Identify which cell holds the provided text, then report its (x, y) central coordinate. 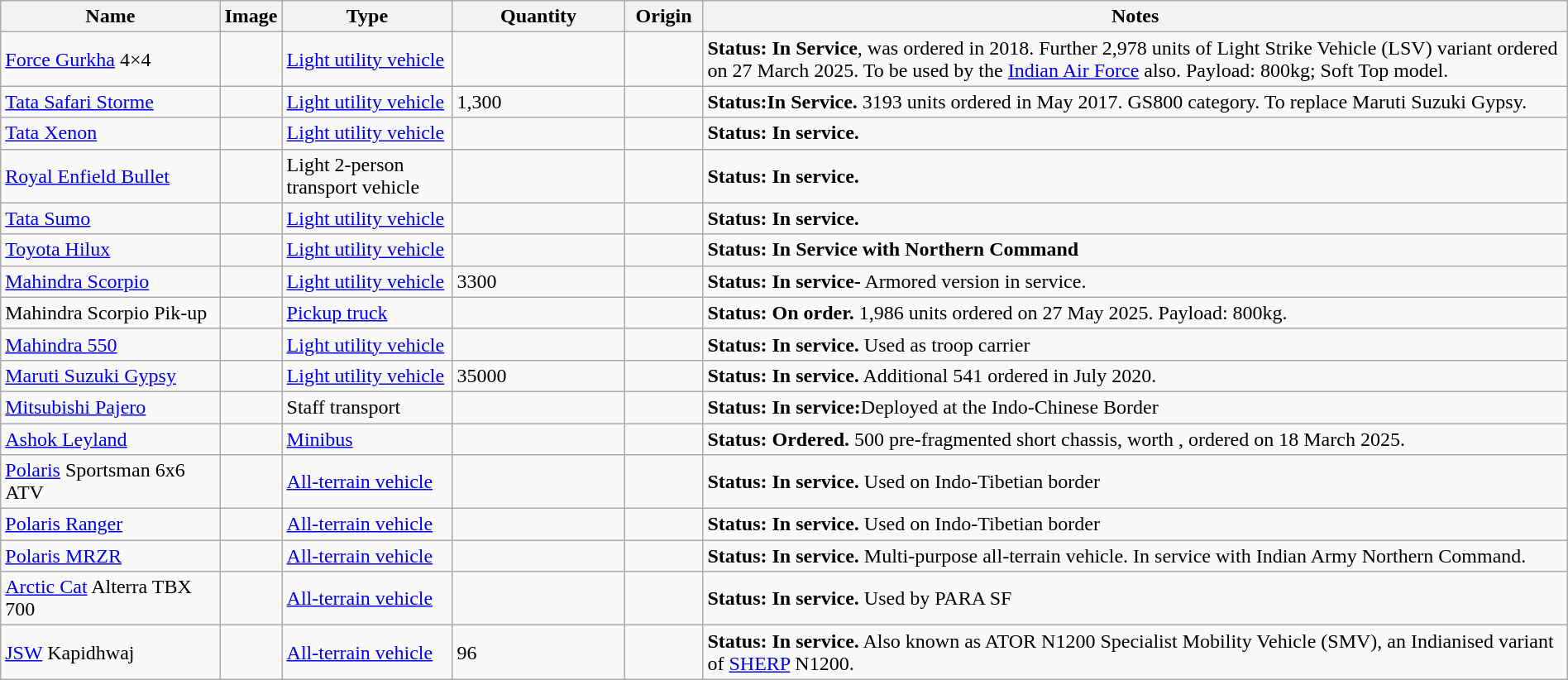
Status:In Service. 3193 units ordered in May 2017. GS800 category. To replace Maruti Suzuki Gypsy. (1135, 102)
Toyota Hilux (111, 250)
Polaris Ranger (111, 524)
3300 (538, 281)
Maruti Suzuki Gypsy (111, 376)
Tata Safari Storme (111, 102)
Ashok Leyland (111, 439)
35000 (538, 376)
Mitsubishi Pajero (111, 407)
Mahindra Scorpio (111, 281)
Quantity (538, 17)
Notes (1135, 17)
Type (367, 17)
Origin (663, 17)
Polaris Sportsman 6x6 ATV (111, 481)
Status: In service:Deployed at the Indo-Chinese Border (1135, 407)
Image (251, 17)
Status: On order. 1,986 units ordered on 27 May 2025. Payload: 800kg. (1135, 313)
Status: In Service with Northern Command (1135, 250)
Status: In service. Used as troop carrier (1135, 344)
Tata Xenon (111, 133)
Mahindra Scorpio Pik-up (111, 313)
Status: In service. Used by PARA SF (1135, 599)
1,300 (538, 102)
Pickup truck (367, 313)
Status: In service. Additional 541 ordered in July 2020. (1135, 376)
Arctic Cat Alterra TBX 700 (111, 599)
Status: In service. Also known as ATOR N1200 Specialist Mobility Vehicle (SMV), an Indianised variant of SHERP N1200. (1135, 652)
Status: In service. Multi-purpose all-terrain vehicle. In service with Indian Army Northern Command. (1135, 556)
Staff transport (367, 407)
Status: Ordered. 500 pre-fragmented short chassis, worth , ordered on 18 March 2025. (1135, 439)
Polaris MRZR (111, 556)
Status: In service- Armored version in service. (1135, 281)
JSW Kapidhwaj (111, 652)
Minibus (367, 439)
96 (538, 652)
Name (111, 17)
Royal Enfield Bullet (111, 175)
Mahindra 550 (111, 344)
Force Gurkha 4×4 (111, 60)
Light 2-person transport vehicle (367, 175)
Tata Sumo (111, 218)
